Output the [X, Y] coordinate of the center of the cell containing the given text.  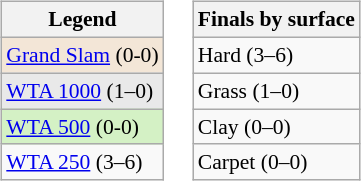
Carpet (0–0) [276, 162]
Grass (1–0) [276, 91]
Clay (0–0) [276, 127]
WTA 250 (3–6) [82, 162]
Hard (3–6) [276, 55]
Legend [82, 20]
Grand Slam (0-0) [82, 55]
Finals by surface [276, 20]
WTA 1000 (1–0) [82, 91]
WTA 500 (0-0) [82, 127]
